Capture the cell that displays the provided text and extract its [x, y] central coordinate. 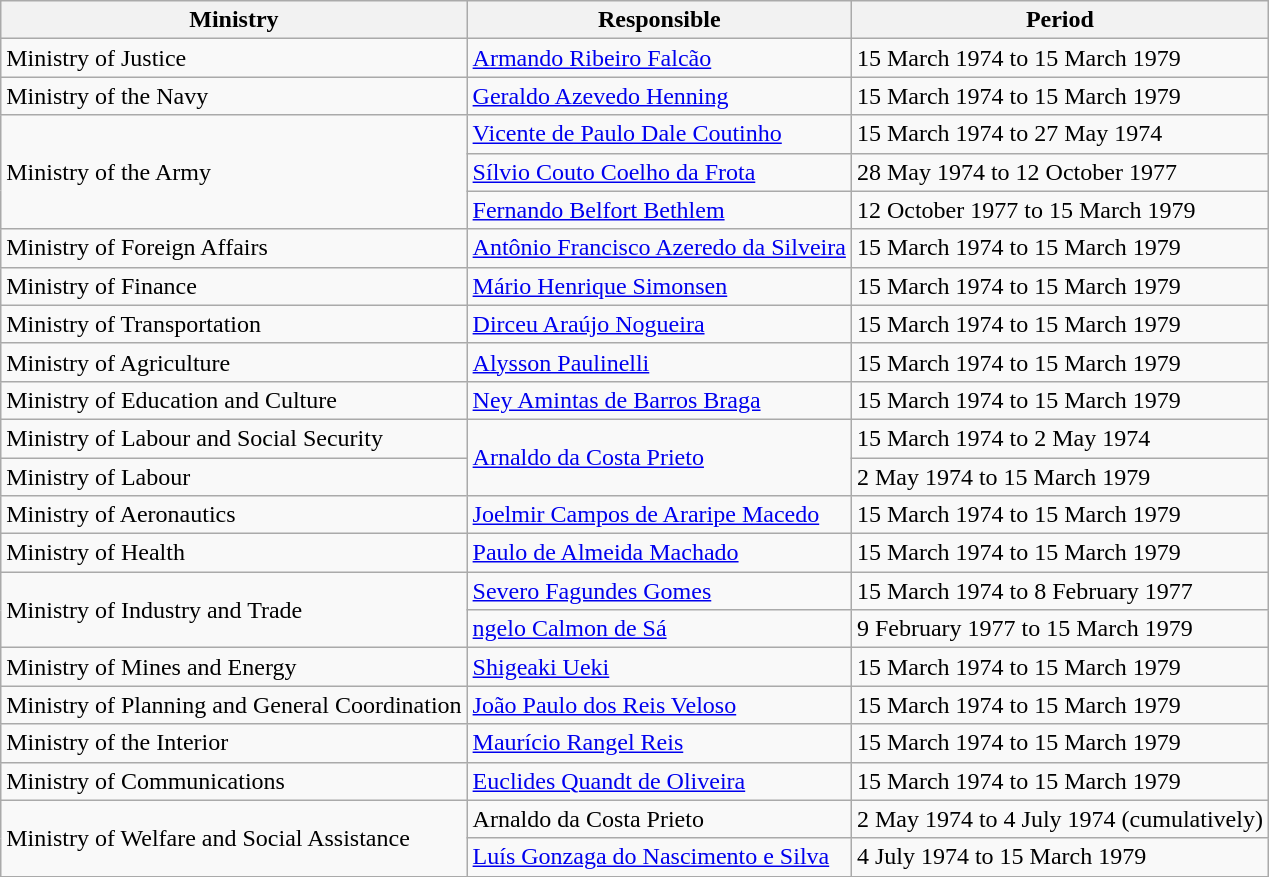
Antônio Francisco Azeredo da Silveira [659, 248]
Dirceu Araújo Nogueira [659, 324]
9 February 1977 to 15 March 1979 [1060, 629]
Maurício Rangel Reis [659, 743]
Ministry of Planning and General Coordination [234, 705]
2 May 1974 to 4 July 1974 (cumulatively) [1060, 819]
Ministry of Labour [234, 477]
Ministry of the Army [234, 172]
28 May 1974 to 12 October 1977 [1060, 172]
Vicente de Paulo Dale Coutinho [659, 134]
Ministry of Industry and Trade [234, 610]
Mário Henrique Simonsen [659, 286]
4 July 1974 to 15 March 1979 [1060, 857]
Ministry of Justice [234, 58]
Ministry of Welfare and Social Assistance [234, 838]
Sílvio Couto Coelho da Frota [659, 172]
João Paulo dos Reis Veloso [659, 705]
Ney Amintas de Barros Braga [659, 400]
Ministry of Transportation [234, 324]
ngelo Calmon de Sá [659, 629]
Ministry of Agriculture [234, 362]
Period [1060, 20]
Ministry of Education and Culture [234, 400]
12 October 1977 to 15 March 1979 [1060, 210]
15 March 1974 to 27 May 1974 [1060, 134]
Ministry [234, 20]
Armando Ribeiro Falcão [659, 58]
Luís Gonzaga do Nascimento e Silva [659, 857]
Ministry of the Interior [234, 743]
Ministry of Finance [234, 286]
Severo Fagundes Gomes [659, 591]
Ministry of Labour and Social Security [234, 438]
Ministry of Health [234, 553]
Ministry of Foreign Affairs [234, 248]
Fernando Belfort Bethlem [659, 210]
Joelmir Campos de Araripe Macedo [659, 515]
Euclides Quandt de Oliveira [659, 781]
Ministry of the Navy [234, 96]
Paulo de Almeida Machado [659, 553]
Ministry of Aeronautics [234, 515]
2 May 1974 to 15 March 1979 [1060, 477]
Alysson Paulinelli [659, 362]
Shigeaki Ueki [659, 667]
Responsible [659, 20]
15 March 1974 to 2 May 1974 [1060, 438]
Ministry of Mines and Energy [234, 667]
15 March 1974 to 8 February 1977 [1060, 591]
Ministry of Communications [234, 781]
Geraldo Azevedo Henning [659, 96]
